Pinpoint the cell where the given text exists, returning its (x, y) midpoint coordinate. 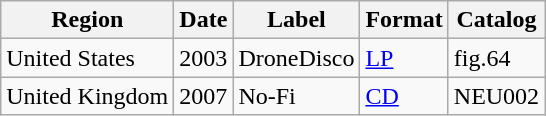
Date (204, 20)
Label (296, 20)
United States (88, 58)
United Kingdom (88, 96)
Catalog (496, 20)
2007 (204, 96)
2003 (204, 58)
DroneDisco (296, 58)
LP (404, 58)
fig.64 (496, 58)
NEU002 (496, 96)
CD (404, 96)
Region (88, 20)
Format (404, 20)
No-Fi (296, 96)
